Provide the (X, Y) coordinate of the cell's center where the given text is located.  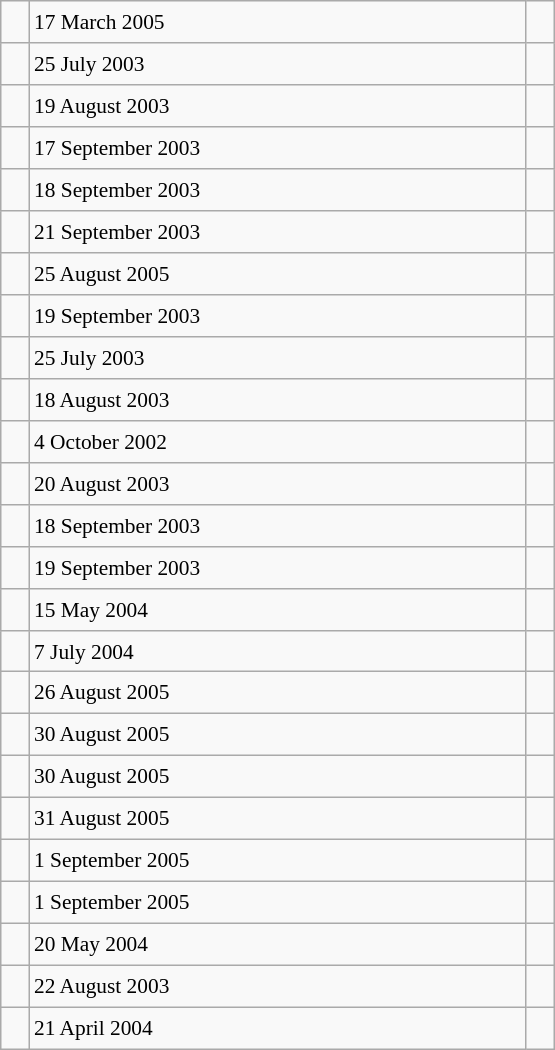
4 October 2002 (278, 441)
25 August 2005 (278, 274)
22 August 2003 (278, 986)
15 May 2004 (278, 609)
20 August 2003 (278, 483)
21 April 2004 (278, 1028)
19 August 2003 (278, 106)
17 March 2005 (278, 22)
26 August 2005 (278, 693)
7 July 2004 (278, 651)
18 August 2003 (278, 399)
31 August 2005 (278, 819)
20 May 2004 (278, 945)
17 September 2003 (278, 148)
21 September 2003 (278, 232)
